Locate the cell with the specified text and output its [x, y] center coordinate. 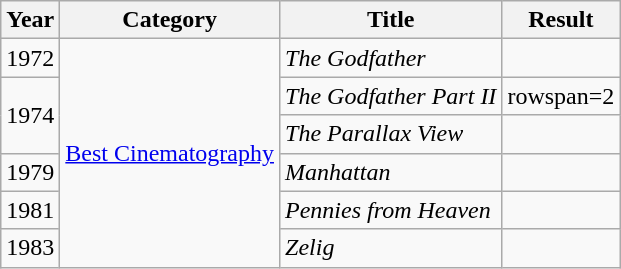
Best Cinematography [170, 153]
Zelig [391, 248]
Pennies from Heaven [391, 210]
1983 [30, 248]
Year [30, 20]
Category [170, 20]
rowspan=2 [561, 96]
1981 [30, 210]
Title [391, 20]
Result [561, 20]
Manhattan [391, 172]
The Parallax View [391, 134]
1979 [30, 172]
1972 [30, 58]
The Godfather Part II [391, 96]
1974 [30, 115]
The Godfather [391, 58]
